Return (x, y) of the center of cell containing provided text 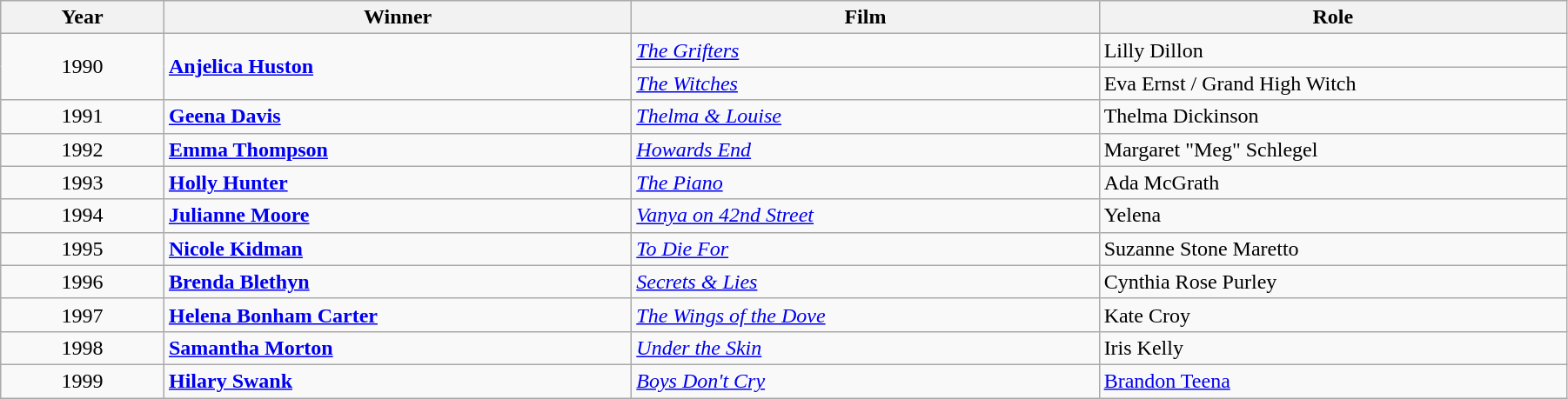
Lilly Dillon (1333, 50)
Kate Croy (1333, 315)
Yelena (1333, 216)
Julianne Moore (397, 216)
Brandon Teena (1333, 381)
The Piano (865, 183)
Nicole Kidman (397, 249)
Secrets & Lies (865, 282)
Boys Don't Cry (865, 381)
The Grifters (865, 50)
1992 (83, 150)
Cynthia Rose Purley (1333, 282)
Year (83, 17)
Film (865, 17)
Howards End (865, 150)
The Witches (865, 83)
Thelma & Louise (865, 116)
Suzanne Stone Maretto (1333, 249)
Role (1333, 17)
1991 (83, 116)
Margaret "Meg" Schlegel (1333, 150)
Ada McGrath (1333, 183)
Helena Bonham Carter (397, 315)
To Die For (865, 249)
Emma Thompson (397, 150)
Winner (397, 17)
Holly Hunter (397, 183)
1998 (83, 348)
1995 (83, 249)
Thelma Dickinson (1333, 116)
1996 (83, 282)
1999 (83, 381)
Under the Skin (865, 348)
Eva Ernst / Grand High Witch (1333, 83)
Samantha Morton (397, 348)
1997 (83, 315)
1993 (83, 183)
Anjelica Huston (397, 67)
1994 (83, 216)
1990 (83, 67)
Hilary Swank (397, 381)
Vanya on 42nd Street (865, 216)
Iris Kelly (1333, 348)
Geena Davis (397, 116)
Brenda Blethyn (397, 282)
The Wings of the Dove (865, 315)
